Capture the cell that displays the provided text and extract its [X, Y] central coordinate. 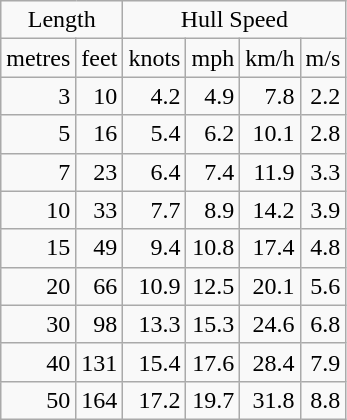
2.2 [323, 96]
17.6 [213, 362]
16 [100, 134]
10.9 [154, 286]
24.6 [270, 324]
20 [38, 286]
31.8 [270, 400]
33 [100, 210]
15.3 [213, 324]
15.4 [154, 362]
3.9 [323, 210]
15 [38, 248]
30 [38, 324]
4.2 [154, 96]
7.9 [323, 362]
19.7 [213, 400]
14.2 [270, 210]
40 [38, 362]
mph [213, 58]
8.8 [323, 400]
5 [38, 134]
49 [100, 248]
28.4 [270, 362]
feet [100, 58]
7.4 [213, 172]
12.5 [213, 286]
50 [38, 400]
20.1 [270, 286]
3 [38, 96]
6.2 [213, 134]
11.9 [270, 172]
metres [38, 58]
m/s [323, 58]
17.2 [154, 400]
131 [100, 362]
164 [100, 400]
8.9 [213, 210]
km/h [270, 58]
7.8 [270, 96]
Length [62, 20]
6.8 [323, 324]
6.4 [154, 172]
4.8 [323, 248]
10.1 [270, 134]
7 [38, 172]
5.6 [323, 286]
98 [100, 324]
4.9 [213, 96]
7.7 [154, 210]
Hull Speed [234, 20]
10.8 [213, 248]
3.3 [323, 172]
66 [100, 286]
23 [100, 172]
2.8 [323, 134]
5.4 [154, 134]
9.4 [154, 248]
knots [154, 58]
13.3 [154, 324]
17.4 [270, 248]
